Locate the cell with the specified text and output its (x, y) center coordinate. 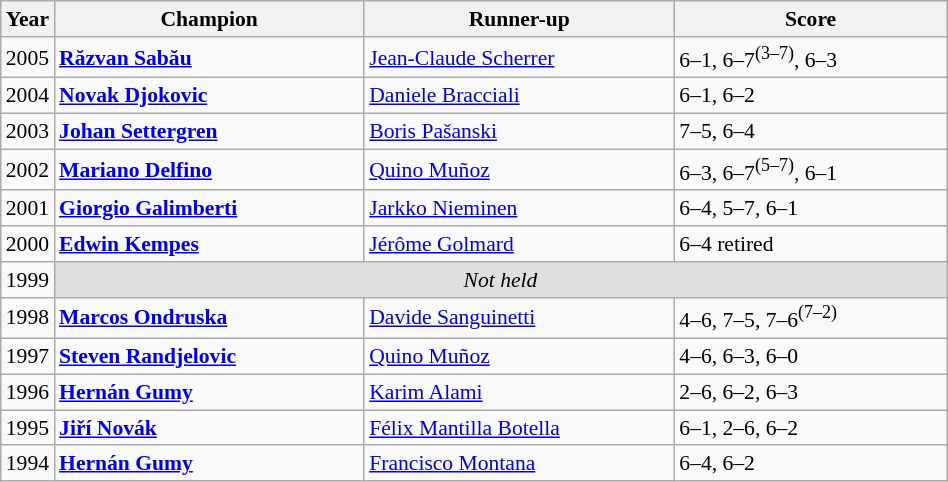
2001 (28, 209)
Boris Pašanski (519, 132)
Novak Djokovic (209, 96)
Jérôme Golmard (519, 244)
Steven Randjelovic (209, 357)
Score (810, 19)
4–6, 7–5, 7–6(7–2) (810, 318)
6–4, 5–7, 6–1 (810, 209)
Edwin Kempes (209, 244)
6–4, 6–2 (810, 464)
Francisco Montana (519, 464)
2002 (28, 170)
2004 (28, 96)
2000 (28, 244)
6–1, 2–6, 6–2 (810, 428)
Félix Mantilla Botella (519, 428)
Runner-up (519, 19)
2005 (28, 58)
Mariano Delfino (209, 170)
Year (28, 19)
Jiří Novák (209, 428)
Champion (209, 19)
4–6, 6–3, 6–0 (810, 357)
1998 (28, 318)
1995 (28, 428)
Jarkko Nieminen (519, 209)
Not held (500, 280)
Daniele Bracciali (519, 96)
Karim Alami (519, 392)
Jean-Claude Scherrer (519, 58)
1996 (28, 392)
Johan Settergren (209, 132)
Răzvan Sabău (209, 58)
Giorgio Galimberti (209, 209)
1997 (28, 357)
6–4 retired (810, 244)
1994 (28, 464)
6–3, 6–7(5–7), 6–1 (810, 170)
6–1, 6–7(3–7), 6–3 (810, 58)
Marcos Ondruska (209, 318)
6–1, 6–2 (810, 96)
1999 (28, 280)
2003 (28, 132)
2–6, 6–2, 6–3 (810, 392)
Davide Sanguinetti (519, 318)
7–5, 6–4 (810, 132)
